Detect which cell encompasses the target text, then output its (X, Y) center coordinate. 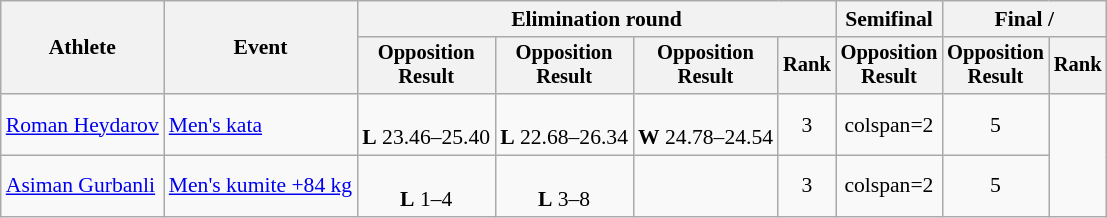
Elimination round (596, 19)
Semifinal (890, 19)
W 24.78–24.54 (706, 124)
L 1–4 (426, 186)
Men's kumite +84 kg (260, 186)
L 3–8 (564, 186)
Athlete (82, 48)
L 23.46–25.40 (426, 124)
Roman Heydarov (82, 124)
L 22.68–26.34 (564, 124)
Final / (1024, 19)
Event (260, 48)
Asiman Gurbanli (82, 186)
Men's kata (260, 124)
